Capture the cell that displays the provided text and extract its (X, Y) central coordinate. 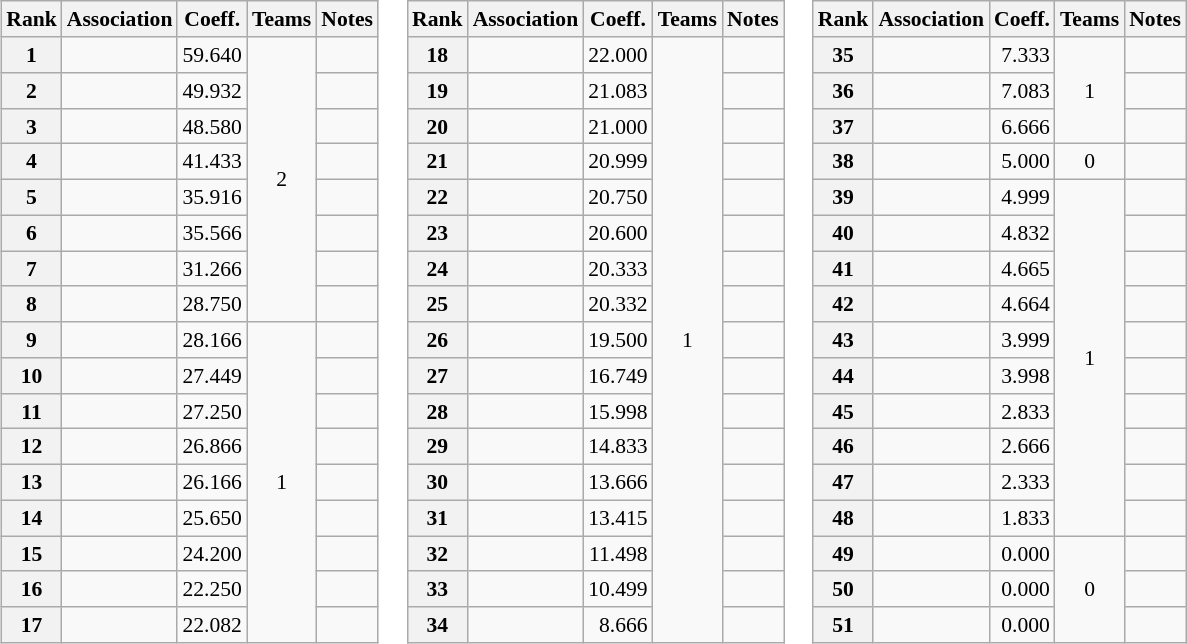
25.650 (212, 518)
4.665 (1022, 269)
28.750 (212, 304)
59.640 (212, 55)
3.998 (1022, 376)
9 (32, 340)
21.083 (618, 91)
10 (32, 376)
10.499 (618, 589)
22.250 (212, 589)
43 (844, 340)
20.750 (618, 197)
44 (844, 376)
21 (438, 162)
1.833 (1022, 518)
26.166 (212, 482)
38 (844, 162)
3.999 (1022, 340)
4.664 (1022, 304)
4.999 (1022, 197)
23 (438, 233)
6.666 (1022, 126)
7.333 (1022, 55)
20.333 (618, 269)
5.000 (1022, 162)
34 (438, 625)
42 (844, 304)
32 (438, 554)
25 (438, 304)
31.266 (212, 269)
17 (32, 625)
39 (844, 197)
19 (438, 91)
16.749 (618, 376)
20.600 (618, 233)
28 (438, 411)
22 (438, 197)
30 (438, 482)
28.166 (212, 340)
45 (844, 411)
12 (32, 447)
46 (844, 447)
7 (32, 269)
13.666 (618, 482)
15 (32, 554)
48.580 (212, 126)
4 (32, 162)
11 (32, 411)
26 (438, 340)
49 (844, 554)
19.500 (618, 340)
27.250 (212, 411)
20.332 (618, 304)
35.916 (212, 197)
3 (32, 126)
8 (32, 304)
5 (32, 197)
33 (438, 589)
16 (32, 589)
29 (438, 447)
27 (438, 376)
47 (844, 482)
35 (844, 55)
40 (844, 233)
35.566 (212, 233)
2.833 (1022, 411)
18 (438, 55)
7.083 (1022, 91)
15.998 (618, 411)
36 (844, 91)
24 (438, 269)
14.833 (618, 447)
20.999 (618, 162)
14 (32, 518)
11.498 (618, 554)
24.200 (212, 554)
4.832 (1022, 233)
22.000 (618, 55)
50 (844, 589)
13 (32, 482)
20 (438, 126)
13.415 (618, 518)
2.333 (1022, 482)
21.000 (618, 126)
48 (844, 518)
31 (438, 518)
49.932 (212, 91)
41.433 (212, 162)
8.666 (618, 625)
37 (844, 126)
41 (844, 269)
2.666 (1022, 447)
51 (844, 625)
6 (32, 233)
22.082 (212, 625)
26.866 (212, 447)
27.449 (212, 376)
